Extract the (x, y) coordinate from the center of the cell holding the provided text.  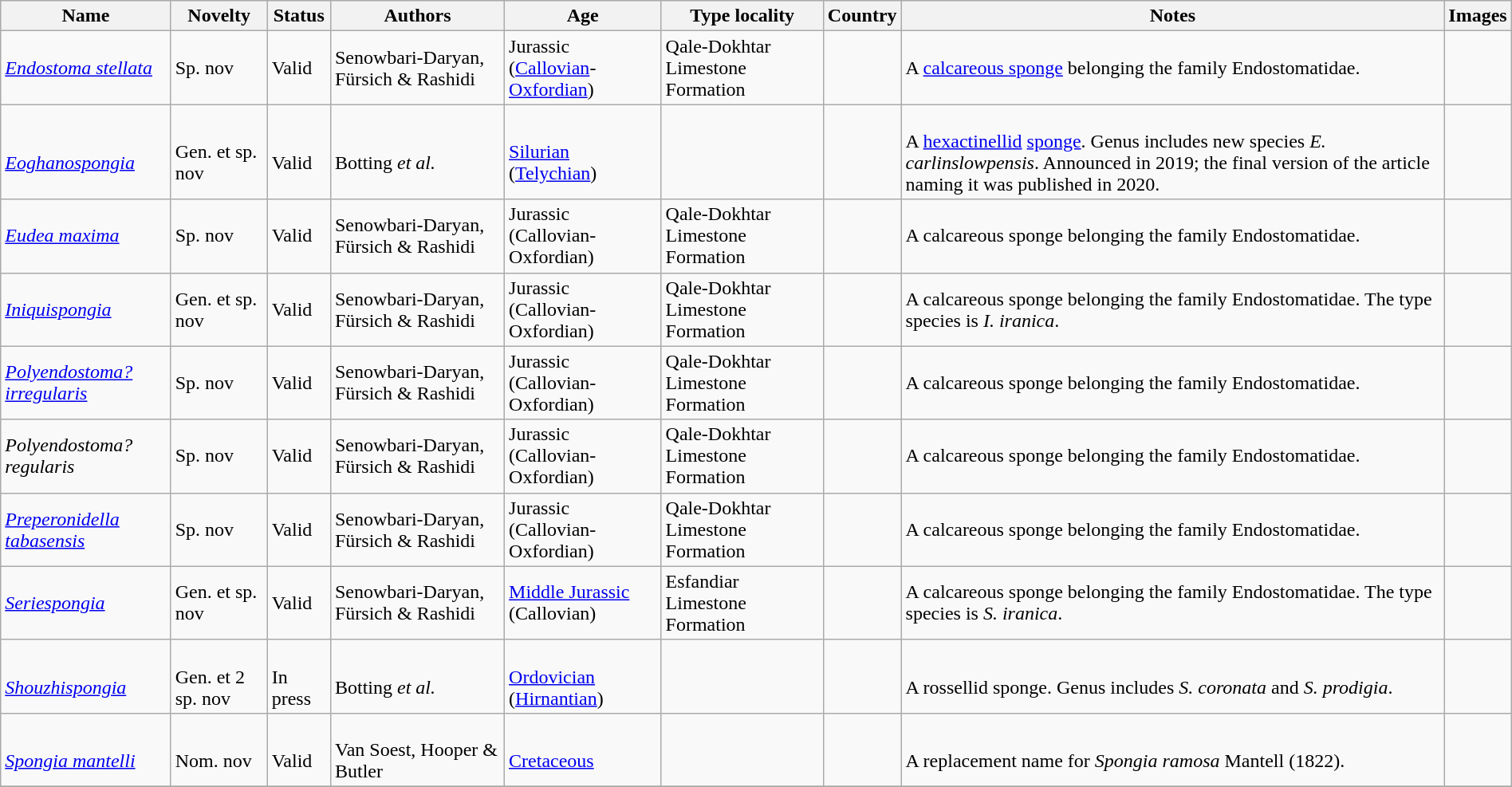
A calcareous sponge belonging the family Endostomatidae. The type species is S. iranica. (1172, 603)
Eudea maxima (86, 236)
Preperonidella tabasensis (86, 529)
Polyendostoma? regularis (86, 456)
Name (86, 16)
Cretaceous (583, 750)
Notes (1172, 16)
Nom. nov (219, 750)
Eoghanospongia (86, 151)
Middle Jurassic (Callovian) (583, 603)
Seriespongia (86, 603)
Polyendostoma? irregularis (86, 383)
Endostoma stellata (86, 68)
Silurian (Telychian) (583, 151)
Country (862, 16)
Novelty (219, 16)
Ordovician (Hirnantian) (583, 676)
Images (1478, 16)
Age (583, 16)
A rossellid sponge. Genus includes S. coronata and S. prodigia. (1172, 676)
Type locality (742, 16)
In press (298, 676)
A calcareous sponge belonging the family Endostomatidae. The type species is I. iranica. (1172, 309)
Esfandiar Limestone Formation (742, 603)
Spongia mantelli (86, 750)
A replacement name for Spongia ramosa Mantell (1822). (1172, 750)
Shouzhispongia (86, 676)
Van Soest, Hooper & Butler (417, 750)
Status (298, 16)
Authors (417, 16)
Iniquispongia (86, 309)
Gen. et 2 sp. nov (219, 676)
